Detect which cell encompasses the target text, then output its [x, y] center coordinate. 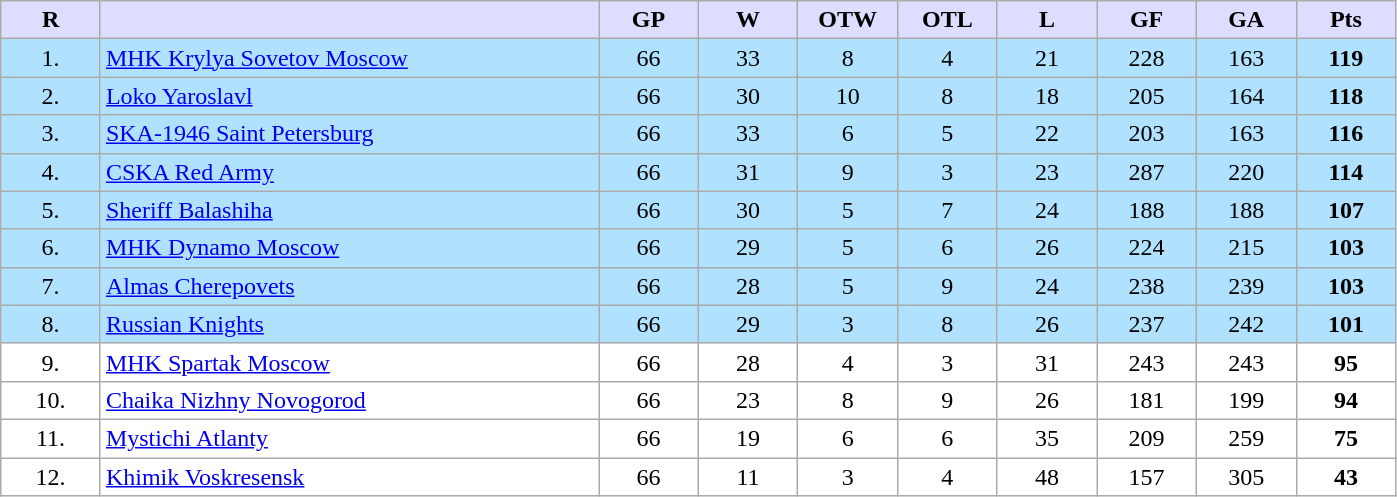
11 [748, 477]
Khimik Voskresensk [349, 477]
48 [1047, 477]
8. [51, 324]
12. [51, 477]
7 [947, 210]
OTL [947, 20]
R [51, 20]
Chaika Nizhny Novogorod [349, 400]
157 [1147, 477]
205 [1147, 96]
203 [1147, 134]
SKA-1946 Saint Petersburg [349, 134]
18 [1047, 96]
95 [1346, 362]
181 [1147, 400]
259 [1246, 438]
2. [51, 96]
228 [1147, 58]
Almas Cherepovets [349, 286]
Sheriff Balashiha [349, 210]
224 [1147, 248]
75 [1346, 438]
101 [1346, 324]
Pts [1346, 20]
19 [748, 438]
21 [1047, 58]
94 [1346, 400]
L [1047, 20]
Mystichi Atlanty [349, 438]
10 [848, 96]
35 [1047, 438]
MHK Krylya Sovetov Moscow [349, 58]
5. [51, 210]
10. [51, 400]
4. [51, 172]
107 [1346, 210]
242 [1246, 324]
Loko Yaroslavl [349, 96]
164 [1246, 96]
305 [1246, 477]
287 [1147, 172]
238 [1147, 286]
GA [1246, 20]
W [748, 20]
118 [1346, 96]
7. [51, 286]
OTW [848, 20]
215 [1246, 248]
Russian Knights [349, 324]
GP [649, 20]
9. [51, 362]
220 [1246, 172]
3. [51, 134]
MHK Spartak Moscow [349, 362]
116 [1346, 134]
MHK Dynamo Moscow [349, 248]
6. [51, 248]
239 [1246, 286]
22 [1047, 134]
209 [1147, 438]
CSKA Red Army [349, 172]
199 [1246, 400]
GF [1147, 20]
1. [51, 58]
43 [1346, 477]
119 [1346, 58]
237 [1147, 324]
114 [1346, 172]
11. [51, 438]
